Scan for the cell matching the given text and deliver its (x, y) coordinate at center. 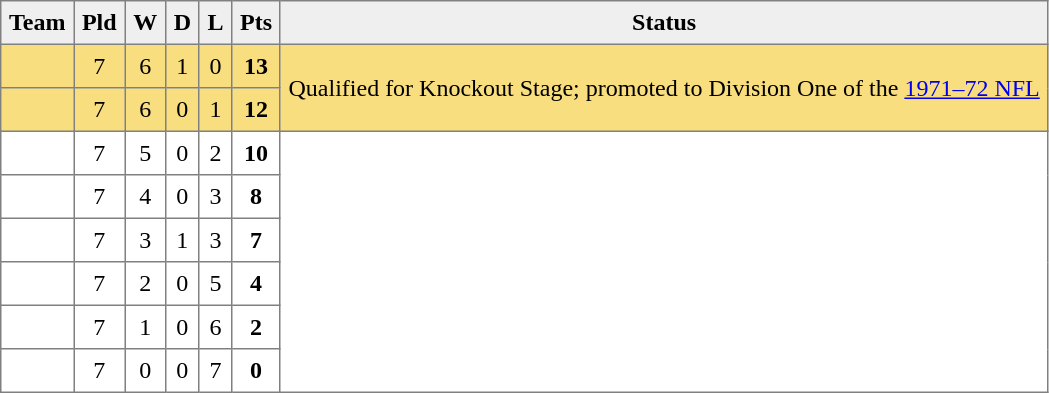
13 (256, 66)
10 (256, 153)
Pld (100, 23)
D (182, 23)
W (145, 23)
Qualified for Knockout Stage; promoted to Division One of the 1971–72 NFL (664, 88)
Status (664, 23)
L (216, 23)
Team (38, 23)
12 (256, 110)
8 (256, 197)
Pts (256, 23)
